Provide the [x, y] coordinate of the cell's center where the given text is located.  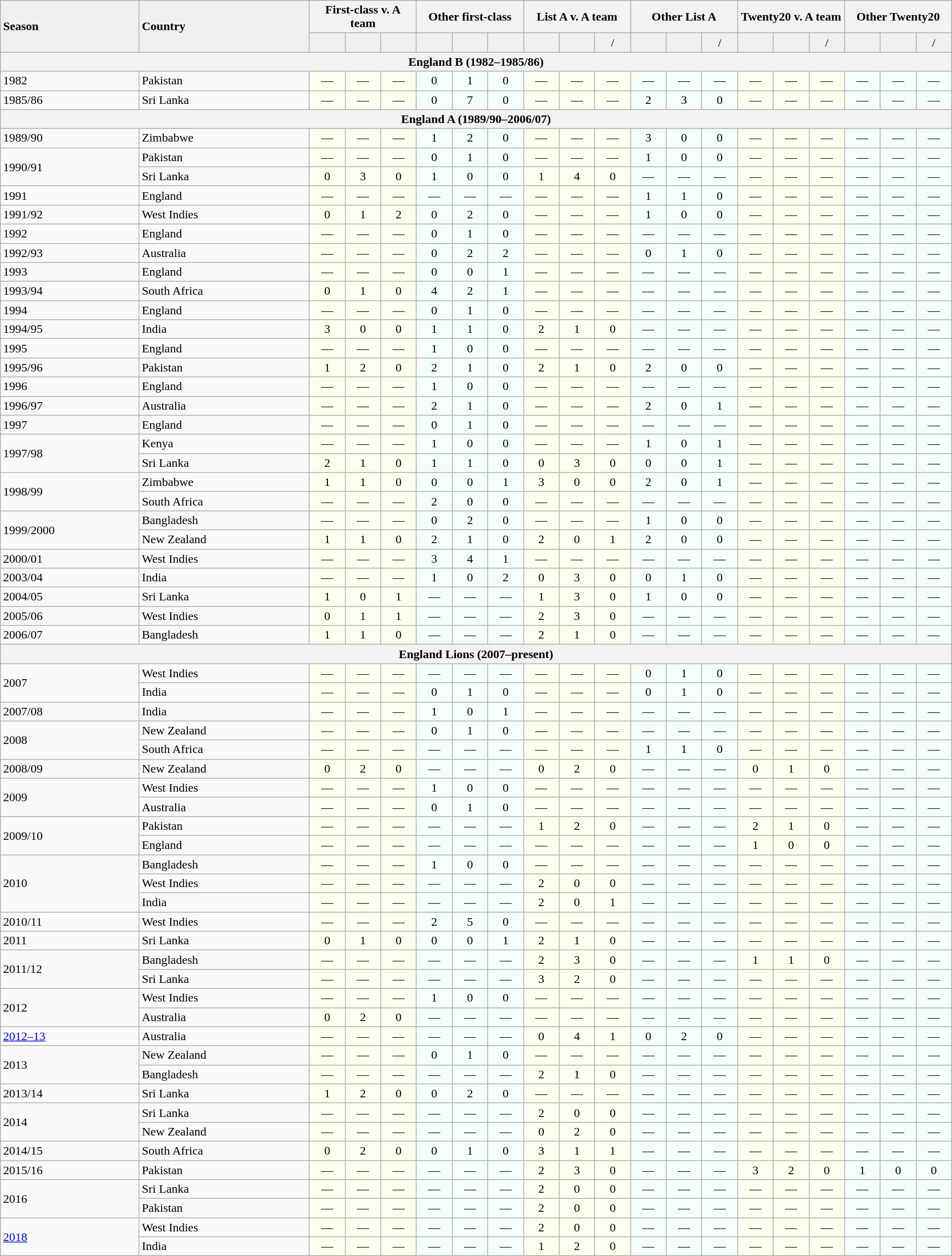
1995/96 [70, 367]
2011/12 [70, 969]
Other List A [684, 17]
1997 [70, 425]
2000/01 [70, 559]
1995 [70, 348]
1996/97 [70, 406]
2015/16 [70, 1170]
5 [470, 922]
7 [470, 100]
Other Twenty20 [898, 17]
2007/08 [70, 711]
2012 [70, 1008]
2018 [70, 1237]
2011 [70, 941]
2009 [70, 797]
Season [70, 26]
Other first-class [470, 17]
2010/11 [70, 922]
2013 [70, 1065]
2013/14 [70, 1093]
1992/93 [70, 253]
1998/99 [70, 491]
1991/92 [70, 214]
2016 [70, 1199]
1996 [70, 387]
England B (1982–1985/86) [476, 62]
1993/94 [70, 291]
Twenty20 v. A team [791, 17]
1985/86 [70, 100]
England A (1989/90–2006/07) [476, 119]
2014/15 [70, 1151]
1991 [70, 195]
2006/07 [70, 635]
1992 [70, 233]
2012–13 [70, 1036]
1982 [70, 81]
1989/90 [70, 138]
2008/09 [70, 769]
2005/06 [70, 616]
2009/10 [70, 835]
Kenya [224, 444]
List A v. A team [576, 17]
2010 [70, 883]
1994 [70, 310]
2014 [70, 1122]
1990/91 [70, 167]
First-class v. A team [363, 17]
2007 [70, 683]
1994/95 [70, 329]
2008 [70, 740]
1999/2000 [70, 530]
1993 [70, 272]
England Lions (2007–present) [476, 654]
1997/98 [70, 453]
2003/04 [70, 578]
Country [224, 26]
2004/05 [70, 597]
